Extract the (X, Y) coordinate from the center of the cell holding the provided text.  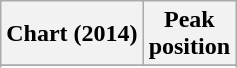
Chart (2014) (72, 34)
Peakposition (189, 34)
